Return the [X, Y] coordinate for the center point of the cell that contains the specified text.  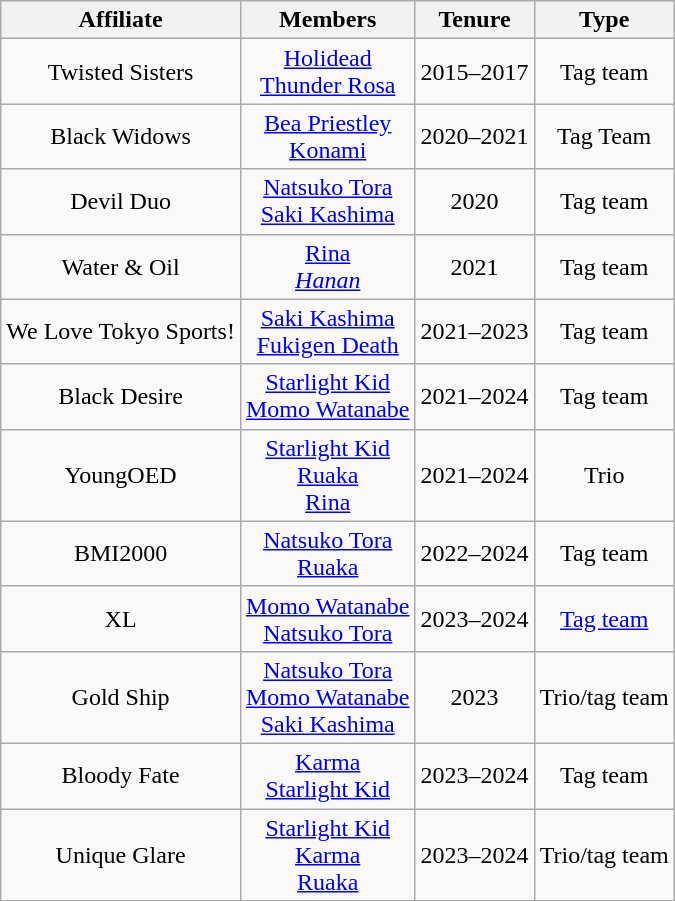
Natsuko ToraMomo WatanabeSaki Kashima [328, 697]
Black Widows [121, 136]
YoungOED [121, 475]
Bea PriestleyKonami [328, 136]
HolideadThunder Rosa [328, 72]
Momo WatanabeNatsuko Tora [328, 618]
Tenure [474, 20]
Twisted Sisters [121, 72]
XL [121, 618]
Gold Ship [121, 697]
2021 [474, 266]
Bloody Fate [121, 776]
Natsuko ToraRuaka [328, 554]
Trio [604, 475]
Type [604, 20]
Members [328, 20]
2021–2023 [474, 332]
Affiliate [121, 20]
2020 [474, 202]
BMI2000 [121, 554]
We Love Tokyo Sports! [121, 332]
RinaHanan [328, 266]
Tag Team [604, 136]
Water & Oil [121, 266]
2020–2021 [474, 136]
Natsuko ToraSaki Kashima [328, 202]
Saki KashimaFukigen Death [328, 332]
Devil Duo [121, 202]
Black Desire [121, 396]
Starlight KidMomo Watanabe [328, 396]
2015–2017 [474, 72]
Starlight KidRuakaRina [328, 475]
2022–2024 [474, 554]
Starlight KidKarmaRuaka [328, 854]
2023 [474, 697]
KarmaStarlight Kid [328, 776]
Unique Glare [121, 854]
